Determine the [X, Y] coordinate at the center of the cell enclosing the given text.  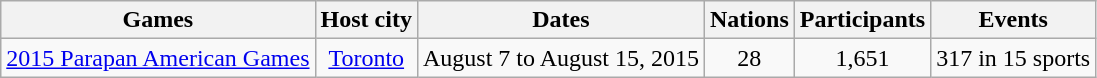
28 [750, 58]
Games [158, 20]
Host city [366, 20]
Dates [560, 20]
Participants [862, 20]
2015 Parapan American Games [158, 58]
August 7 to August 15, 2015 [560, 58]
Events [1014, 20]
Nations [750, 20]
317 in 15 sports [1014, 58]
1,651 [862, 58]
Toronto [366, 58]
